Capture the cell that displays the provided text and extract its (x, y) central coordinate. 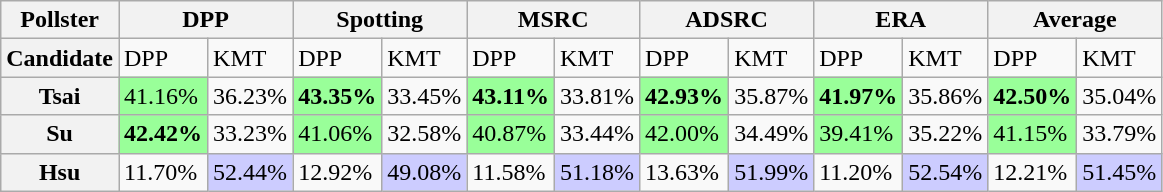
35.86% (946, 96)
41.16% (162, 96)
Tsai (60, 96)
ADSRC (727, 20)
33.45% (424, 96)
MSRC (554, 20)
51.18% (596, 172)
12.92% (338, 172)
11.70% (162, 172)
33.81% (596, 96)
43.35% (338, 96)
39.41% (858, 134)
51.99% (772, 172)
52.54% (946, 172)
35.22% (946, 134)
42.93% (684, 96)
40.87% (511, 134)
Spotting (380, 20)
42.42% (162, 134)
Pollster (60, 20)
ERA (901, 20)
41.06% (338, 134)
12.21% (1032, 172)
11.20% (858, 172)
33.79% (1120, 134)
34.49% (772, 134)
41.97% (858, 96)
42.50% (1032, 96)
33.44% (596, 134)
43.11% (511, 96)
41.15% (1032, 134)
35.04% (1120, 96)
49.08% (424, 172)
Candidate (60, 58)
51.45% (1120, 172)
35.87% (772, 96)
42.00% (684, 134)
Su (60, 134)
Hsu (60, 172)
13.63% (684, 172)
33.23% (250, 134)
52.44% (250, 172)
11.58% (511, 172)
Average (1075, 20)
36.23% (250, 96)
32.58% (424, 134)
